Extract the (x, y) coordinate from the center of the cell holding the provided text.  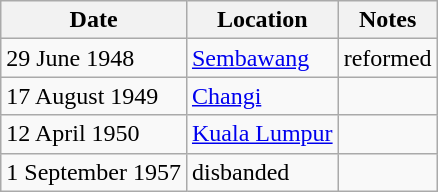
Notes (388, 20)
17 August 1949 (94, 96)
disbanded (262, 172)
29 June 1948 (94, 58)
Location (262, 20)
1 September 1957 (94, 172)
Kuala Lumpur (262, 134)
Changi (262, 96)
12 April 1950 (94, 134)
reformed (388, 58)
Sembawang (262, 58)
Date (94, 20)
